From the cell containing the given text, extract its center point as [x, y] coordinate. 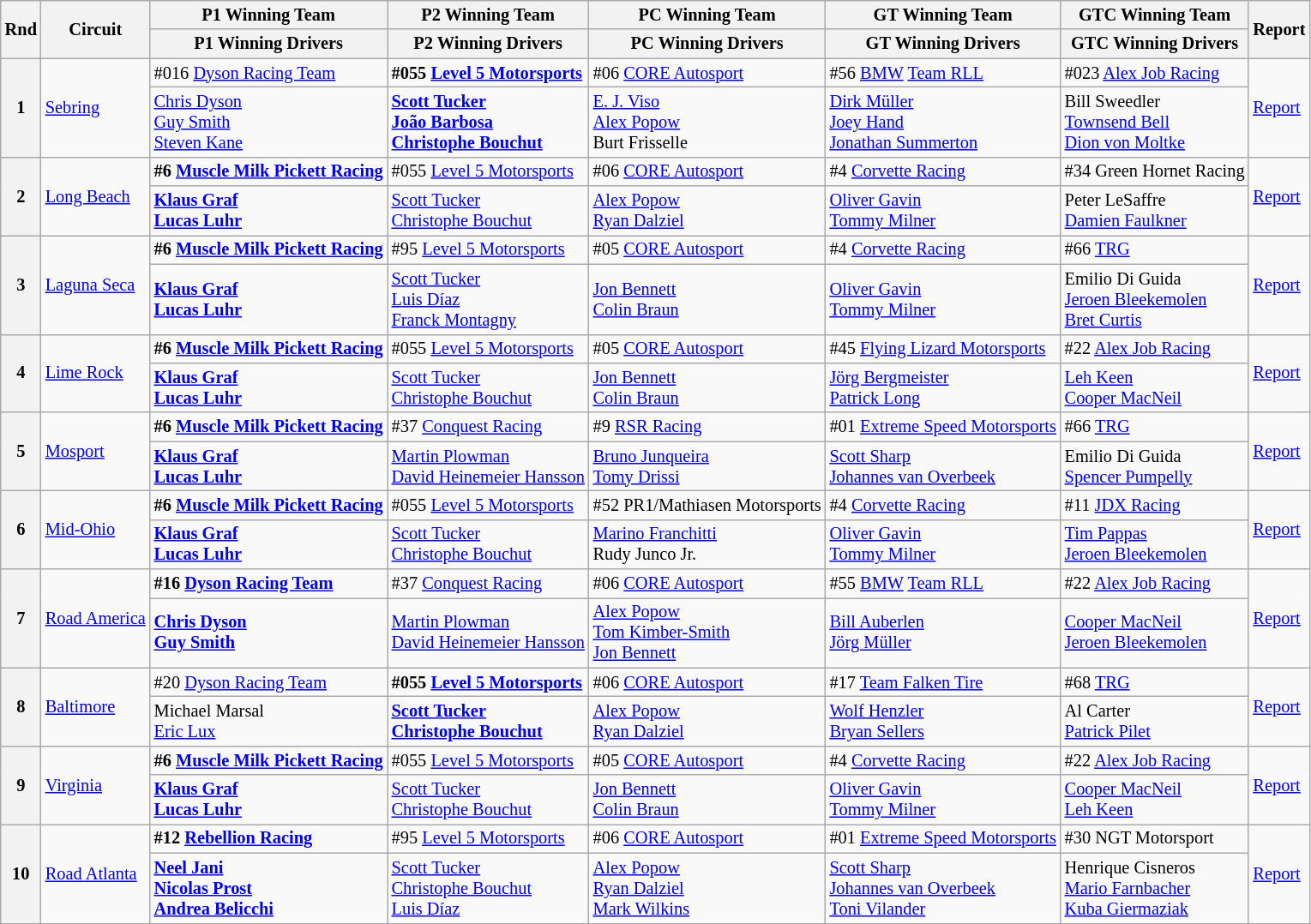
P2 Winning Team [489, 15]
Bill Auberlen Jörg Müller [943, 633]
7 [21, 619]
Lime Rock [96, 374]
Rnd [21, 29]
P2 Winning Drivers [489, 44]
Peter LeSaffre Damien Faulkner [1155, 211]
#12 Rebellion Racing [269, 838]
Bill Sweedler Townsend Bell Dion von Moltke [1155, 122]
Emilio Di Guida Spencer Pumpelly [1155, 466]
#68 TRG [1155, 682]
#023 Alex Job Racing [1155, 73]
Cooper MacNeil Leh Keen [1155, 800]
Neel Jani Nicolas Prost Andrea Belicchi [269, 888]
#55 BMW Team RLL [943, 584]
Virginia [96, 785]
2 [21, 195]
Mid-Ohio [96, 530]
Leh Keen Cooper MacNeil [1155, 387]
Chris Dyson Guy Smith Steven Kane [269, 122]
9 [21, 785]
Scott Sharp Johannes van Overbeek Toni Vilander [943, 888]
GT Winning Drivers [943, 44]
GTC Winning Team [1155, 15]
Jörg Bergmeister Patrick Long [943, 387]
4 [21, 374]
Chris Dyson Guy Smith [269, 633]
Emilio Di Guida Jeroen Bleekemolen Bret Curtis [1155, 299]
Cooper MacNeil Jeroen Bleekemolen [1155, 633]
P1 Winning Team [269, 15]
#45 Flying Lizard Motorsports [943, 349]
Alex Popow Tom Kimber-Smith Jon Bennett [707, 633]
GT Winning Team [943, 15]
Henrique Cisneros Mario Farnbacher Kuba Giermaziak [1155, 888]
PC Winning Team [707, 15]
#016 Dyson Racing Team [269, 73]
Scott Sharp Johannes van Overbeek [943, 466]
6 [21, 530]
#34 Green Hornet Racing [1155, 171]
Baltimore [96, 706]
#11 JDX Racing [1155, 505]
Dirk Müller Joey Hand Jonathan Summerton [943, 122]
Scott Tucker Christophe Bouchut Luis Díaz [489, 888]
#16 Dyson Racing Team [269, 584]
#52 PR1/Mathiasen Motorsports [707, 505]
5 [21, 451]
Road Atlanta [96, 873]
Road America [96, 619]
P1 Winning Drivers [269, 44]
#20 Dyson Racing Team [269, 682]
3 [21, 285]
Laguna Seca [96, 285]
10 [21, 873]
Bruno Junqueira Tomy Drissi [707, 466]
#17 Team Falken Tire [943, 682]
Scott Tucker João Barbosa Christophe Bouchut [489, 122]
Long Beach [96, 195]
Al Carter Patrick Pilet [1155, 721]
Circuit [96, 29]
Tim Pappas Jeroen Bleekemolen [1155, 544]
Wolf Henzler Bryan Sellers [943, 721]
#30 NGT Motorsport [1155, 838]
PC Winning Drivers [707, 44]
E. J. Viso Alex Popow Burt Frisselle [707, 122]
#56 BMW Team RLL [943, 73]
#9 RSR Racing [707, 427]
Marino Franchitti Rudy Junco Jr. [707, 544]
Mosport [96, 451]
8 [21, 706]
Sebring [96, 108]
Alex Popow Ryan Dalziel Mark Wilkins [707, 888]
Scott Tucker Luis Díaz Franck Montagny [489, 299]
GTC Winning Drivers [1155, 44]
Michael Marsal Eric Lux [269, 721]
1 [21, 108]
